From the cell containing the given text, extract its center point as [X, Y] coordinate. 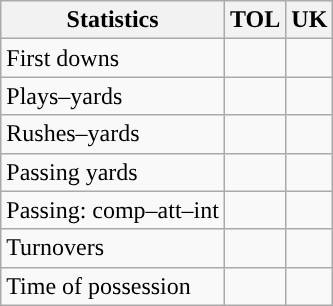
Rushes–yards [113, 134]
Turnovers [113, 248]
Passing: comp–att–int [113, 210]
Plays–yards [113, 96]
TOL [254, 20]
Passing yards [113, 172]
First downs [113, 58]
UK [310, 20]
Time of possession [113, 286]
Statistics [113, 20]
